Determine the (X, Y) coordinate at the center of the cell enclosing the given text.  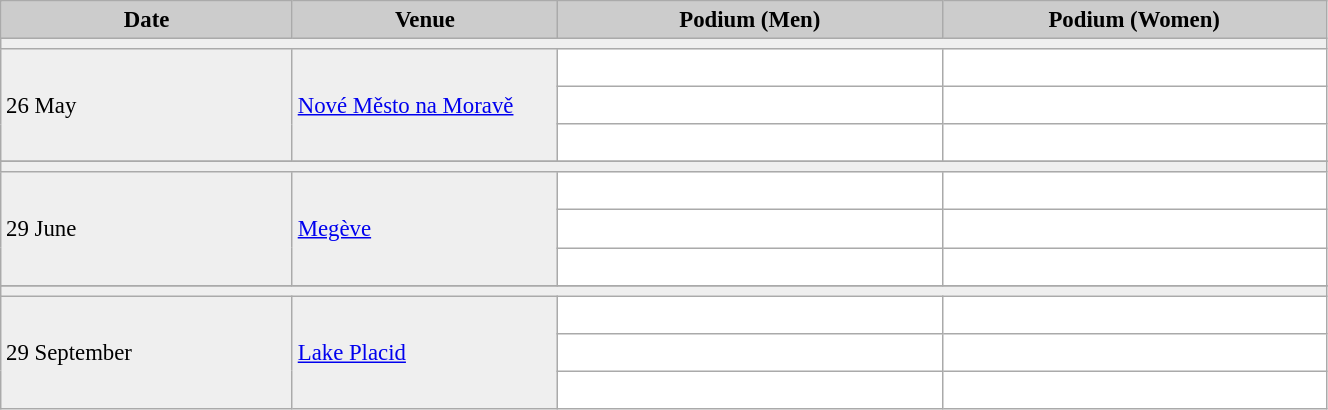
Podium (Men) (750, 20)
26 May (147, 106)
Venue (424, 20)
Nové Město na Moravě (424, 106)
29 June (147, 228)
Date (147, 20)
Podium (Women) (1134, 20)
Megève (424, 228)
29 September (147, 352)
Lake Placid (424, 352)
